Determine the [X, Y] coordinate at the center of the cell enclosing the given text.  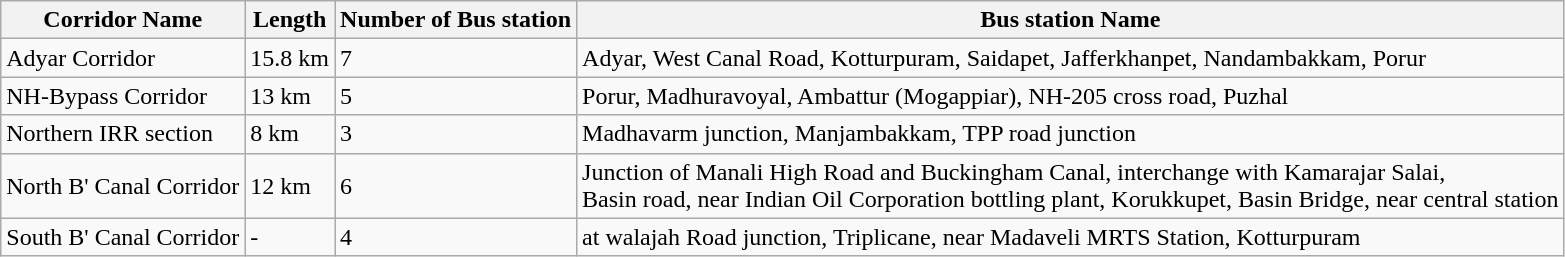
3 [456, 134]
Bus station Name [1071, 20]
13 km [290, 96]
Number of Bus station [456, 20]
Porur, Madhuravoyal, Ambattur (Mogappiar), NH-205 cross road, Puzhal [1071, 96]
Corridor Name [123, 20]
Madhavarm junction, Manjambakkam, TPP road junction [1071, 134]
15.8 km [290, 58]
8 km [290, 134]
6 [456, 186]
5 [456, 96]
7 [456, 58]
at walajah Road junction, Triplicane, near Madaveli MRTS Station, Kotturpuram [1071, 237]
- [290, 237]
NH-Bypass Corridor [123, 96]
South B' Canal Corridor [123, 237]
Northern IRR section [123, 134]
North B' Canal Corridor [123, 186]
Adyar Corridor [123, 58]
Length [290, 20]
12 km [290, 186]
4 [456, 237]
Adyar, West Canal Road, Kotturpuram, Saidapet, Jafferkhanpet, Nandambakkam, Porur [1071, 58]
